Return [x, y] of the center of cell containing provided text 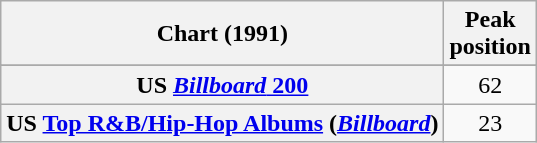
Peakposition [490, 34]
62 [490, 85]
Chart (1991) [222, 34]
US Billboard 200 [222, 85]
US Top R&B/Hip-Hop Albums (Billboard) [222, 123]
23 [490, 123]
